Determine the [x, y] coordinate at the center of the cell enclosing the given text.  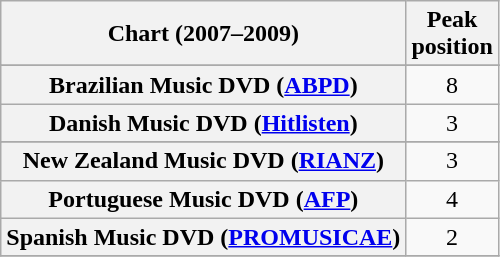
Brazilian Music DVD (ABPD) [204, 85]
4 [452, 199]
Danish Music DVD (Hitlisten) [204, 123]
8 [452, 85]
New Zealand Music DVD (RIANZ) [204, 161]
Portuguese Music DVD (AFP) [204, 199]
Chart (2007–2009) [204, 34]
2 [452, 237]
Peakposition [452, 34]
Spanish Music DVD (PROMUSICAE) [204, 237]
